Return [X, Y] of the center of cell containing provided text 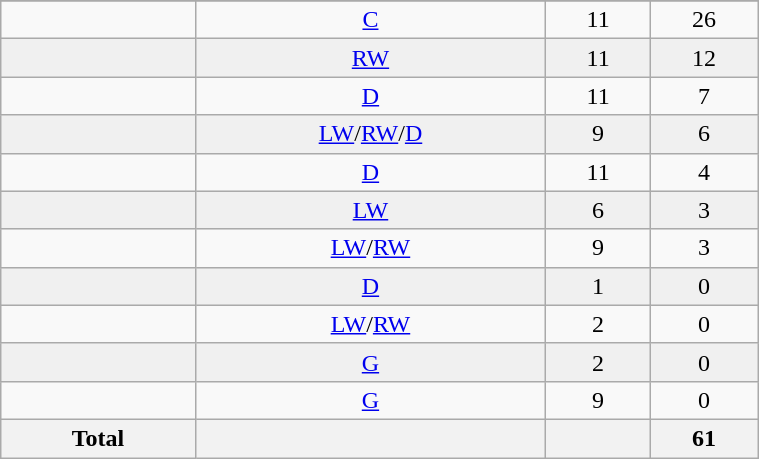
26 [704, 20]
7 [704, 96]
LW/RW/D [370, 134]
12 [704, 58]
LW [370, 210]
RW [370, 58]
1 [598, 286]
4 [704, 172]
C [370, 20]
Total [98, 438]
61 [704, 438]
